Locate the cell with the specified text and output its (x, y) center coordinate. 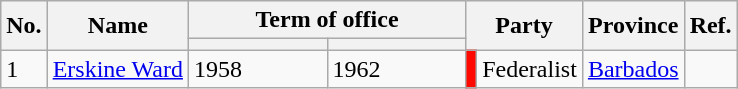
Barbados (633, 69)
Province (633, 26)
Erskine Ward (118, 69)
Name (118, 26)
Term of office (326, 20)
Federalist (530, 69)
Party (524, 26)
No. (24, 26)
1962 (396, 69)
Ref. (710, 26)
1 (24, 69)
1958 (258, 69)
